Determine the [X, Y] coordinate at the center of the cell enclosing the given text.  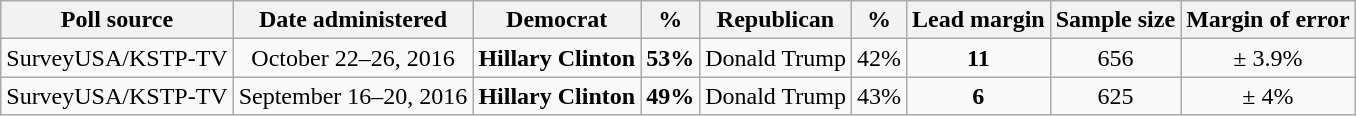
Date administered [353, 20]
11 [978, 58]
49% [670, 96]
Democrat [557, 20]
53% [670, 58]
6 [978, 96]
Sample size [1115, 20]
Poll source [117, 20]
656 [1115, 58]
September 16–20, 2016 [353, 96]
Republican [776, 20]
Lead margin [978, 20]
± 3.9% [1268, 58]
42% [878, 58]
Margin of error [1268, 20]
43% [878, 96]
± 4% [1268, 96]
October 22–26, 2016 [353, 58]
625 [1115, 96]
